Output the [x, y] coordinate of the center of the cell containing the given text.  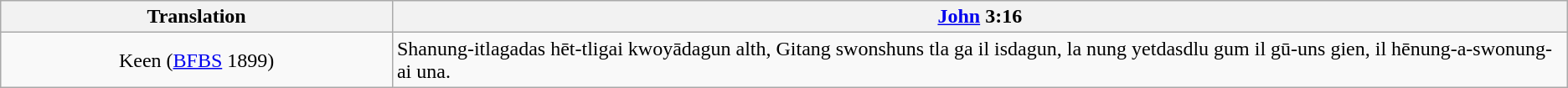
Shanung-itlagadas hēt-tligai kwoyādagun alth, Gitang swonshuns tla ga il isdagun, la nung yetdasdlu gum il gū-uns gien, il hēnung-a-swonung-ai una. [980, 60]
Keen (BFBS 1899) [197, 60]
Translation [197, 17]
John 3:16 [980, 17]
